Identify which cell holds the provided text, then report its (X, Y) central coordinate. 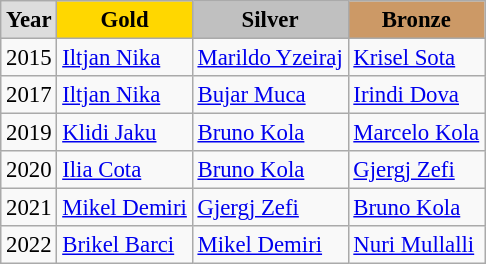
Year (29, 20)
Klidi Jaku (124, 133)
Ilia Cota (124, 170)
Silver (270, 20)
Marildo Yzeiraj (270, 58)
Irindi Dova (416, 95)
Gold (124, 20)
Krisel Sota (416, 58)
2017 (29, 95)
2021 (29, 208)
2022 (29, 245)
Bujar Muca (270, 95)
2020 (29, 170)
Marcelo Kola (416, 133)
Brikel Barci (124, 245)
Bronze (416, 20)
Nuri Mullalli (416, 245)
2019 (29, 133)
2015 (29, 58)
